Pinpoint the cell where the given text exists, returning its (X, Y) midpoint coordinate. 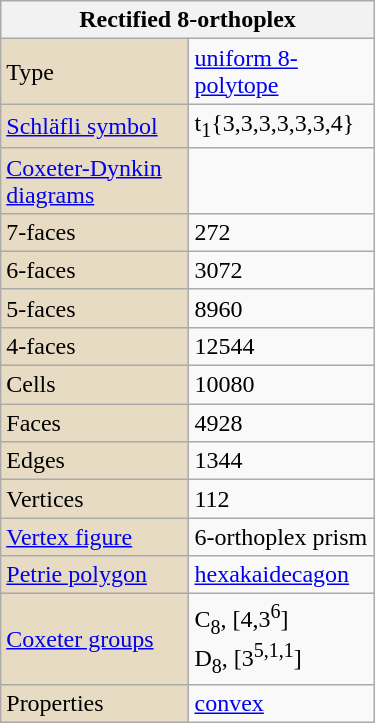
uniform 8-polytope (282, 72)
8960 (282, 308)
12544 (282, 346)
hexakaidecagon (282, 575)
3072 (282, 270)
Coxeter groups (95, 640)
7-faces (95, 232)
Properties (95, 704)
Edges (95, 461)
112 (282, 499)
Vertices (95, 499)
Type (95, 72)
6-orthoplex prism (282, 537)
Cells (95, 385)
Schläfli symbol (95, 126)
Petrie polygon (95, 575)
4-faces (95, 346)
Rectified 8-orthoplex (188, 20)
6-faces (95, 270)
Vertex figure (95, 537)
10080 (282, 385)
1344 (282, 461)
272 (282, 232)
5-faces (95, 308)
4928 (282, 423)
Faces (95, 423)
C8, [4,36]D8, [35,1,1] (282, 640)
t1{3,3,3,3,3,3,4} (282, 126)
Coxeter-Dynkin diagrams (95, 180)
convex (282, 704)
